Search for the cell housing the specified text and yield its [X, Y] center coordinate. 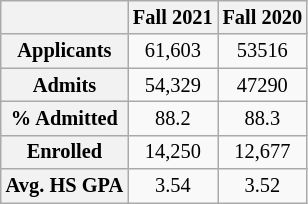
54,329 [173, 85]
3.54 [173, 186]
88.2 [173, 118]
Enrolled [64, 152]
3.52 [263, 186]
Applicants [64, 51]
61,603 [173, 51]
Fall 2020 [263, 17]
88.3 [263, 118]
% Admitted [64, 118]
Admits [64, 85]
12,677 [263, 152]
47290 [263, 85]
Fall 2021 [173, 17]
53516 [263, 51]
14,250 [173, 152]
Avg. HS GPA [64, 186]
